For the text-containing cell, return its midpoint in [x, y] coordinate format. 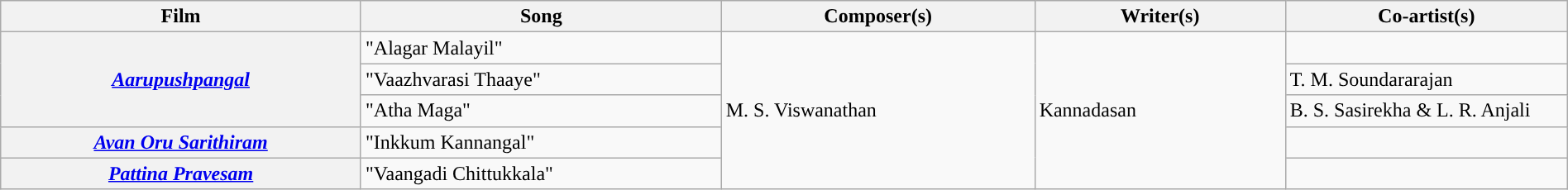
Pattina Pravesam [181, 173]
"Inkkum Kannangal" [541, 142]
"Vaangadi Chittukkala" [541, 173]
Kannadasan [1159, 111]
"Vaazhvarasi Thaaye" [541, 79]
Avan Oru Sarithiram [181, 142]
T. M. Soundararajan [1426, 79]
Song [541, 17]
Composer(s) [878, 17]
Film [181, 17]
"Atha Maga" [541, 111]
M. S. Viswanathan [878, 111]
Writer(s) [1159, 17]
Aarupushpangal [181, 79]
Co-artist(s) [1426, 17]
B. S. Sasirekha & L. R. Anjali [1426, 111]
"Alagar Malayil" [541, 48]
